Locate the cell with the specified text and output its [X, Y] center coordinate. 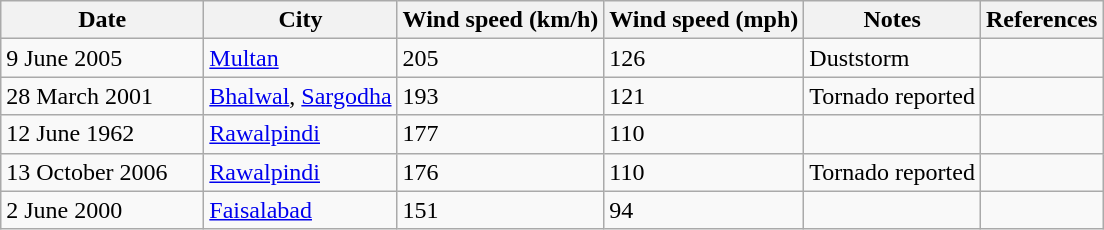
Multan [300, 58]
193 [500, 96]
2 June 2000 [102, 210]
205 [500, 58]
176 [500, 172]
126 [704, 58]
Wind speed (mph) [704, 20]
Date [102, 20]
94 [704, 210]
151 [500, 210]
9 June 2005 [102, 58]
Duststorm [892, 58]
Bhalwal, Sargodha [300, 96]
121 [704, 96]
City [300, 20]
12 June 1962 [102, 134]
Faisalabad [300, 210]
Notes [892, 20]
13 October 2006 [102, 172]
Wind speed (km/h) [500, 20]
177 [500, 134]
28 March 2001 [102, 96]
References [1042, 20]
